Search for the cell housing the specified text and yield its [x, y] center coordinate. 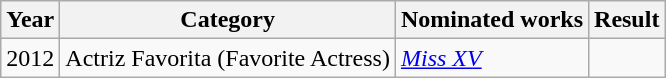
2012 [30, 58]
Year [30, 20]
Actriz Favorita (Favorite Actress) [228, 58]
Miss XV [492, 58]
Nominated works [492, 20]
Result [627, 20]
Category [228, 20]
